Capture the cell that displays the provided text and extract its (X, Y) central coordinate. 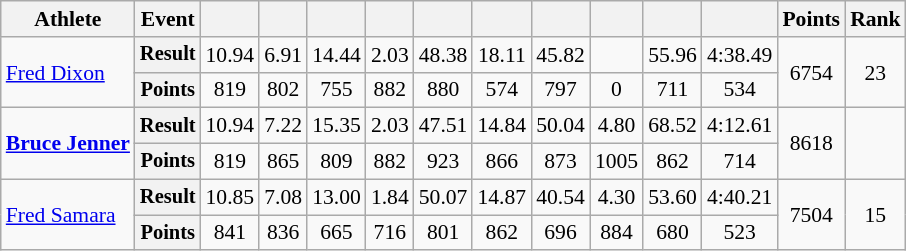
6.91 (283, 55)
802 (283, 90)
1005 (616, 162)
923 (444, 162)
880 (444, 90)
711 (672, 90)
14.87 (502, 197)
665 (336, 233)
836 (283, 233)
755 (336, 90)
7504 (811, 214)
Rank (876, 19)
10.85 (230, 197)
Fred Dixon (68, 72)
6754 (811, 72)
23 (876, 72)
13.00 (336, 197)
Athlete (68, 19)
797 (560, 90)
696 (560, 233)
Event (168, 19)
4.30 (616, 197)
14.84 (502, 126)
4:12.61 (740, 126)
45.82 (560, 55)
873 (560, 162)
50.07 (444, 197)
47.51 (444, 126)
15.35 (336, 126)
523 (740, 233)
716 (390, 233)
4.80 (616, 126)
14.44 (336, 55)
4:38.49 (740, 55)
7.22 (283, 126)
841 (230, 233)
53.60 (672, 197)
809 (336, 162)
68.52 (672, 126)
574 (502, 90)
48.38 (444, 55)
801 (444, 233)
680 (672, 233)
714 (740, 162)
884 (616, 233)
55.96 (672, 55)
7.08 (283, 197)
1.84 (390, 197)
18.11 (502, 55)
50.04 (560, 126)
0 (616, 90)
534 (740, 90)
Bruce Jenner (68, 144)
15 (876, 214)
40.54 (560, 197)
8618 (811, 144)
Fred Samara (68, 214)
865 (283, 162)
4:40.21 (740, 197)
866 (502, 162)
